Extract the [X, Y] coordinate from the center of the cell holding the provided text.  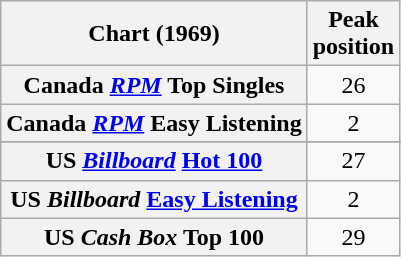
US Billboard Easy Listening [154, 199]
US Billboard Hot 100 [154, 161]
29 [353, 237]
Canada RPM Top Singles [154, 85]
US Cash Box Top 100 [154, 237]
Chart (1969) [154, 34]
27 [353, 161]
Canada RPM Easy Listening [154, 123]
Peakposition [353, 34]
26 [353, 85]
